Scan for the cell matching the given text and deliver its (x, y) coordinate at center. 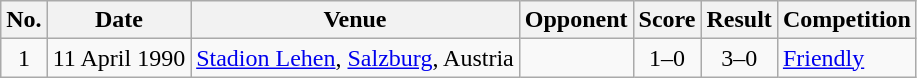
Venue (356, 20)
Friendly (846, 58)
Stadion Lehen, Salzburg, Austria (356, 58)
Competition (846, 20)
No. (24, 20)
1 (24, 58)
Result (739, 20)
3–0 (739, 58)
11 April 1990 (119, 58)
Score (667, 20)
Date (119, 20)
1–0 (667, 58)
Opponent (576, 20)
